From the cell containing the given text, extract its center point as (x, y) coordinate. 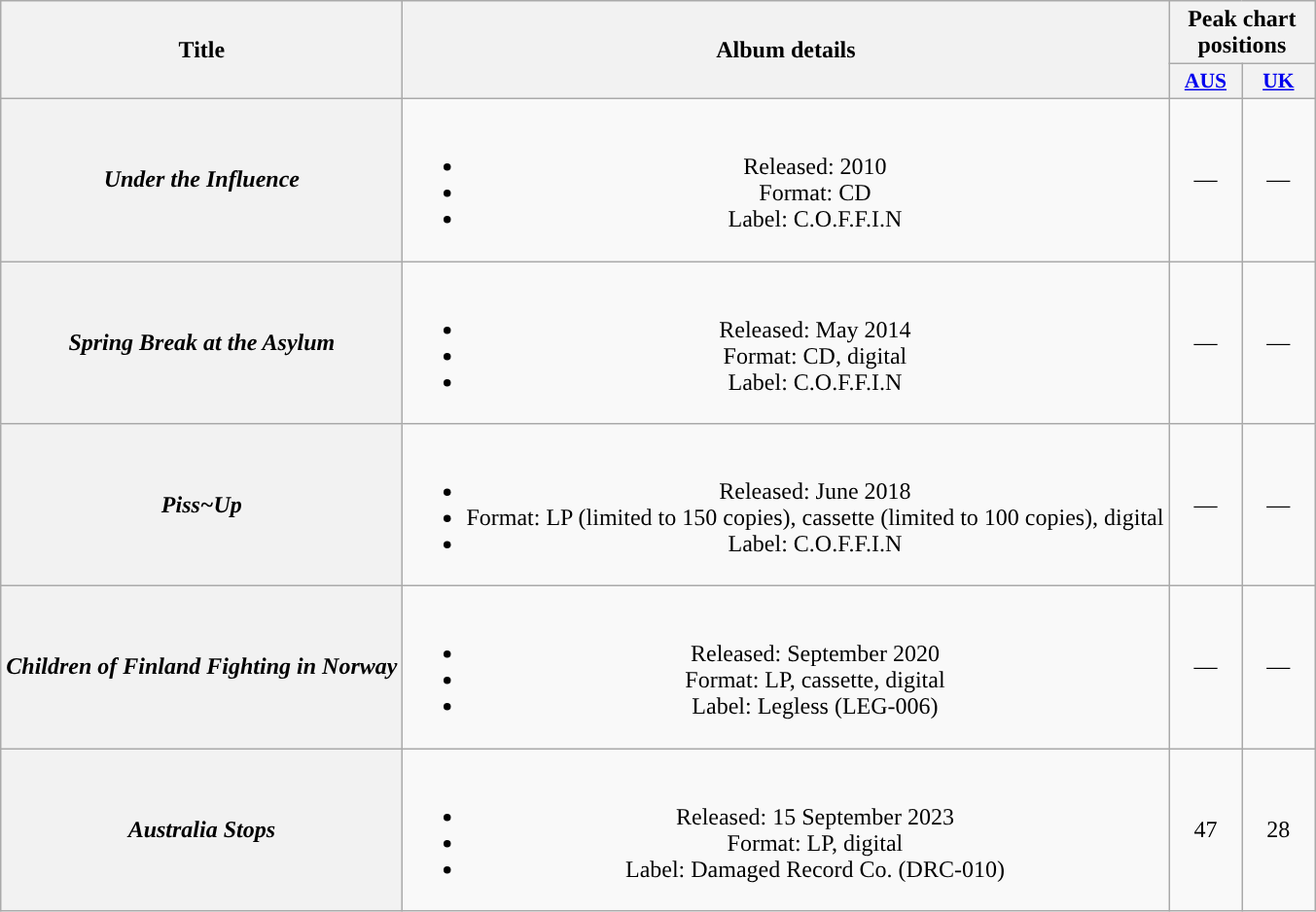
Album details (786, 51)
Peak chart positions (1242, 33)
47 (1206, 830)
Released: May 2014Format: CD, digitalLabel: C.O.F.F.I.N (786, 342)
Children of Finland Fighting in Norway (202, 667)
Piss~Up (202, 506)
AUS (1206, 82)
Spring Break at the Asylum (202, 342)
Title (202, 51)
Released: June 2018Format: LP (limited to 150 copies), cassette (limited to 100 copies), digitalLabel: C.O.F.F.I.N (786, 506)
Australia Stops (202, 830)
Released: September 2020Format: LP, cassette, digitalLabel: Legless (LEG-006) (786, 667)
Under the Influence (202, 179)
Released: 2010Format: CDLabel: C.O.F.F.I.N (786, 179)
28 (1278, 830)
UK (1278, 82)
Released: 15 September 2023Format: LP, digitalLabel: Damaged Record Co. (DRC-010) (786, 830)
